Return the [X, Y] coordinate for the center point of the cell that contains the specified text.  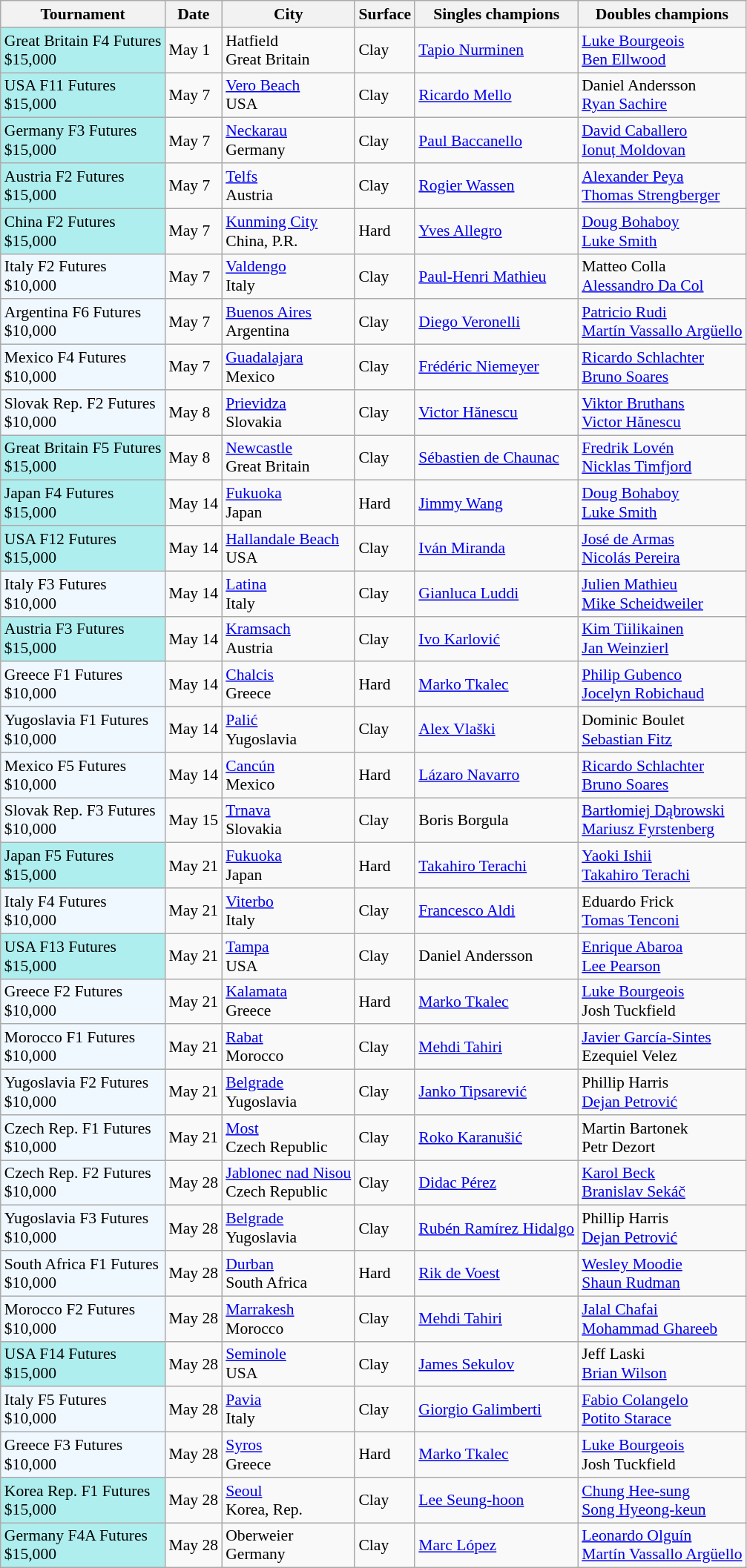
Paul Baccanello [496, 141]
China F2 Futures$15,000 [83, 231]
Martin Bartonek Petr Dezort [662, 1137]
Julien Mathieu Mike Scheidweiler [662, 593]
Matteo Colla Alessandro Da Col [662, 276]
ChalcisGreece [288, 685]
Bartłomiej Dąbrowski Mariusz Fyrstenberg [662, 820]
TampaUSA [288, 956]
DurbanSouth Africa [288, 1274]
Jeff Laski Brian Wilson [662, 1364]
Alex Vlaški [496, 730]
Janko Tipsarević [496, 1093]
Patricio Rudi Martín Vassallo Argüello [662, 322]
May 15 [194, 820]
Buenos AiresArgentina [288, 322]
Great Britain F5 Futures$15,000 [83, 458]
Surface [384, 14]
Didac Pérez [496, 1183]
USA F12 Futures$15,000 [83, 549]
Yaoki Ishii Takahiro Terachi [662, 866]
Mexico F5 Futures$10,000 [83, 775]
Francesco Aldi [496, 910]
USA F11 Futures$15,000 [83, 95]
Ivo Karlović [496, 639]
RabatMorocco [288, 1047]
HatfieldGreat Britain [288, 50]
Czech Rep. F1 Futures$10,000 [83, 1137]
Kim Tiilikainen Jan Weinzierl [662, 639]
Morocco F2 Futures$10,000 [83, 1318]
Wesley Moodie Shaun Rudman [662, 1274]
TrnavaSlovakia [288, 820]
SeminoleUSA [288, 1364]
Slovak Rep. F3 Futures$10,000 [83, 820]
Italy F3 Futures$10,000 [83, 593]
Germany F3 Futures$15,000 [83, 141]
Leonardo Olguín Martín Vassallo Argüello [662, 1545]
Fredrik Lovén Nicklas Timfjord [662, 458]
PrievidzaSlovakia [288, 412]
Chung Hee-sung Song Hyeong-keun [662, 1501]
Dominic Boulet Sebastian Fitz [662, 730]
TelfsAustria [288, 185]
SyrosGreece [288, 1455]
ValdengoItaly [288, 276]
ViterboItaly [288, 910]
Slovak Rep. F2 Futures$10,000 [83, 412]
Kunming CityChina, P.R. [288, 231]
Rik de Voest [496, 1274]
Eduardo Frick Tomas Tenconi [662, 910]
José de Armas Nicolás Pereira [662, 549]
Roko Karanušić [496, 1137]
Austria F3 Futures$15,000 [83, 639]
Italy F2 Futures$10,000 [83, 276]
Viktor Bruthans Victor Hănescu [662, 412]
Takahiro Terachi [496, 866]
Yugoslavia F1 Futures$10,000 [83, 730]
SeoulKorea, Rep. [288, 1501]
Philip Gubenco Jocelyn Robichaud [662, 685]
MarrakeshMorocco [288, 1318]
Great Britain F4 Futures$15,000 [83, 50]
Lee Seung-hoon [496, 1501]
Ricardo Mello [496, 95]
Enrique Abaroa Lee Pearson [662, 956]
Date [194, 14]
Vero BeachUSA [288, 95]
Jimmy Wang [496, 503]
Tapio Nurminen [496, 50]
GuadalajaraMexico [288, 368]
Japan F5 Futures$15,000 [83, 866]
South Africa F1 Futures$10,000 [83, 1274]
City [288, 14]
Luke Bourgeois Ben Ellwood [662, 50]
Yugoslavia F2 Futures$10,000 [83, 1093]
Marc López [496, 1545]
Frédéric Niemeyer [496, 368]
Daniel Andersson Ryan Sachire [662, 95]
LatinaItaly [288, 593]
OberweierGermany [288, 1545]
Sébastien de Chaunac [496, 458]
Greece F1 Futures$10,000 [83, 685]
PalićYugoslavia [288, 730]
Italy F5 Futures$10,000 [83, 1410]
Argentina F6 Futures$10,000 [83, 322]
Doubles champions [662, 14]
Austria F2 Futures$15,000 [83, 185]
James Sekulov [496, 1364]
NeckarauGermany [288, 141]
Korea Rep. F1 Futures$15,000 [83, 1501]
Iván Miranda [496, 549]
Singles champions [496, 14]
PaviaItaly [288, 1410]
Czech Rep. F2 Futures$10,000 [83, 1183]
CancúnMexico [288, 775]
Germany F4A Futures$15,000 [83, 1545]
Boris Borgula [496, 820]
Lázaro Navarro [496, 775]
Greece F2 Futures$10,000 [83, 1001]
Fabio Colangelo Potito Starace [662, 1410]
USA F13 Futures$15,000 [83, 956]
Giorgio Galimberti [496, 1410]
NewcastleGreat Britain [288, 458]
Japan F4 Futures$15,000 [83, 503]
Paul-Henri Mathieu [496, 276]
Italy F4 Futures$10,000 [83, 910]
Yves Allegro [496, 231]
David Caballero Ionuț Moldovan [662, 141]
Javier García-Sintes Ezequiel Velez [662, 1047]
USA F14 Futures$15,000 [83, 1364]
MostCzech Republic [288, 1137]
Tournament [83, 14]
Daniel Andersson [496, 956]
Rogier Wassen [496, 185]
KalamataGreece [288, 1001]
Diego Veronelli [496, 322]
Morocco F1 Futures$10,000 [83, 1047]
Rubén Ramírez Hidalgo [496, 1228]
Mexico F4 Futures$10,000 [83, 368]
KramsachAustria [288, 639]
Jalal Chafai Mohammad Ghareeb [662, 1318]
Hallandale BeachUSA [288, 549]
Victor Hănescu [496, 412]
Yugoslavia F3 Futures$10,000 [83, 1228]
Alexander Peya Thomas Strengberger [662, 185]
Jablonec nad NisouCzech Republic [288, 1183]
Gianluca Luddi [496, 593]
Greece F3 Futures$10,000 [83, 1455]
May 1 [194, 50]
Karol Beck Branislav Sekáč [662, 1183]
